Return (X, Y) of the center of cell containing provided text 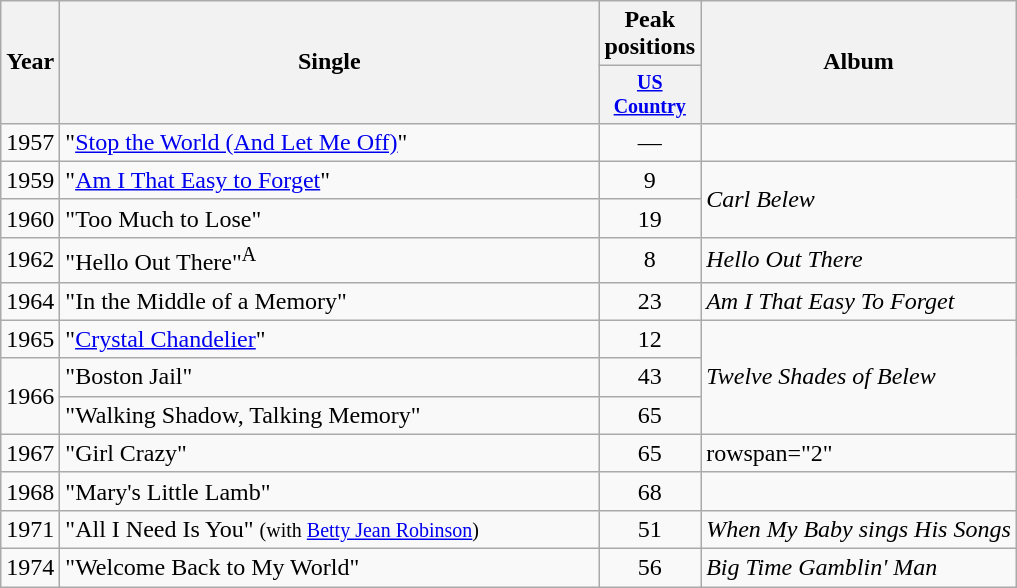
"Am I That Easy to Forget" (330, 180)
1964 (30, 301)
Single (330, 62)
Album (859, 62)
23 (650, 301)
68 (650, 491)
1966 (30, 396)
US Country (650, 94)
"Crystal Chandelier" (330, 339)
1968 (30, 491)
1957 (30, 142)
19 (650, 218)
Big Time Gamblin' Man (859, 567)
When My Baby sings His Songs (859, 529)
51 (650, 529)
12 (650, 339)
1959 (30, 180)
1974 (30, 567)
1965 (30, 339)
"Too Much to Lose" (330, 218)
8 (650, 260)
1962 (30, 260)
"Girl Crazy" (330, 453)
Peak positions (650, 34)
rowspan="2" (859, 453)
Hello Out There (859, 260)
Am I That Easy To Forget (859, 301)
1971 (30, 529)
"Welcome Back to My World" (330, 567)
1967 (30, 453)
Twelve Shades of Belew (859, 377)
43 (650, 377)
"Boston Jail" (330, 377)
"Walking Shadow, Talking Memory" (330, 415)
Carl Belew (859, 199)
"In the Middle of a Memory" (330, 301)
"Stop the World (And Let Me Off)" (330, 142)
"Hello Out There"A (330, 260)
"All I Need Is You" (with Betty Jean Robinson) (330, 529)
— (650, 142)
Year (30, 62)
9 (650, 180)
"Mary's Little Lamb" (330, 491)
56 (650, 567)
1960 (30, 218)
